Identify which cell holds the provided text, then report its (x, y) central coordinate. 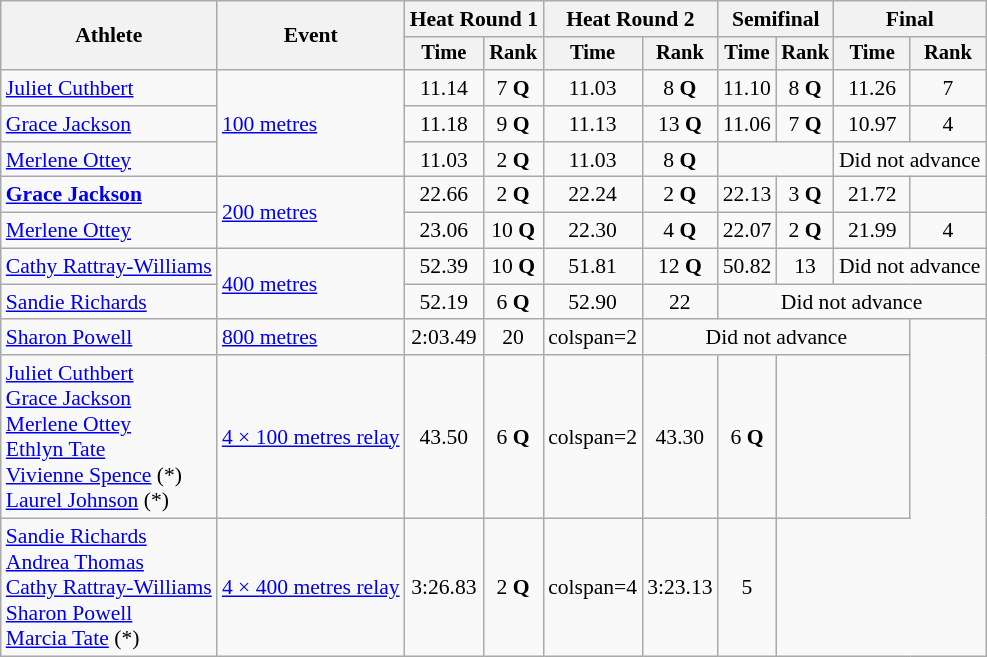
52.19 (444, 302)
13 Q (680, 124)
51.81 (592, 267)
Sandie RichardsAndrea ThomasCathy Rattray-WilliamsSharon PowellMarcia Tate (*) (109, 588)
12 Q (680, 267)
100 metres (311, 124)
Semifinal (776, 19)
50.82 (748, 267)
4 Q (680, 231)
22.66 (444, 195)
Juliet Cuthbert (109, 88)
7 (948, 88)
9 Q (513, 124)
20 (513, 338)
23.06 (444, 231)
43.30 (680, 436)
11.13 (592, 124)
22.24 (592, 195)
43.50 (444, 436)
Event (311, 36)
52.39 (444, 267)
4 × 400 metres relay (311, 588)
11.06 (748, 124)
13 (805, 267)
4 × 100 metres relay (311, 436)
5 (748, 588)
Sandie Richards (109, 302)
2:03.49 (444, 338)
Athlete (109, 36)
3:23.13 (680, 588)
3:26.83 (444, 588)
Cathy Rattray-Williams (109, 267)
11.10 (748, 88)
colspan=4 (592, 588)
21.72 (872, 195)
3 Q (805, 195)
Juliet CuthbertGrace JacksonMerlene OtteyEthlyn TateVivienne Spence (*)Laurel Johnson (*) (109, 436)
22 (680, 302)
Heat Round 1 (474, 19)
11.26 (872, 88)
11.18 (444, 124)
Final (910, 19)
11.14 (444, 88)
22.13 (748, 195)
22.30 (592, 231)
200 metres (311, 212)
52.90 (592, 302)
400 metres (311, 284)
21.99 (872, 231)
Sharon Powell (109, 338)
800 metres (311, 338)
Heat Round 2 (630, 19)
10.97 (872, 124)
22.07 (748, 231)
